Output the (x, y) coordinate of the center of the cell containing the given text.  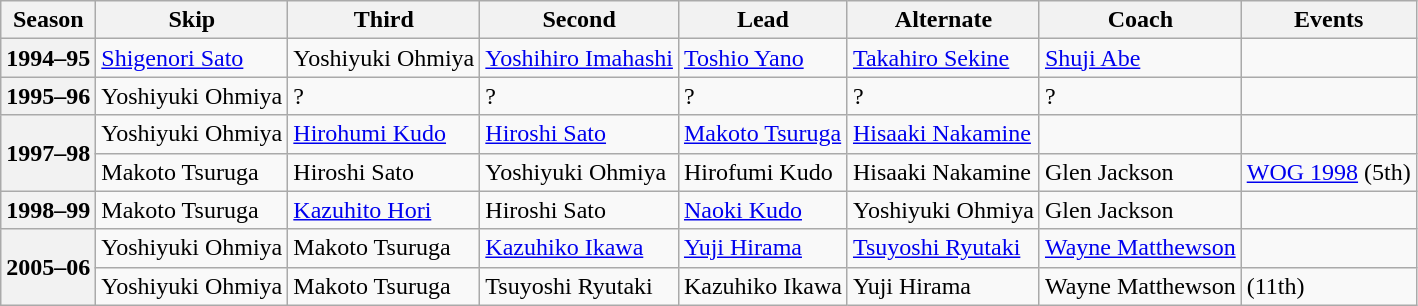
Alternate (943, 20)
1995–96 (48, 96)
Naoki Kudo (762, 210)
1998–99 (48, 210)
Shuji Abe (1140, 58)
Takahiro Sekine (943, 58)
Third (384, 20)
Toshio Yano (762, 58)
Skip (192, 20)
Hirofumi Kudo (762, 172)
(11th) (1328, 286)
Yoshihiro Imahashi (580, 58)
Kazuhito Hori (384, 210)
2005–06 (48, 267)
Second (580, 20)
WOG 1998 (5th) (1328, 172)
Events (1328, 20)
Coach (1140, 20)
Lead (762, 20)
Shigenori Sato (192, 58)
1994–95 (48, 58)
Season (48, 20)
1997–98 (48, 153)
Hirohumi Kudo (384, 134)
